Locate the cell with the specified text and output its (x, y) center coordinate. 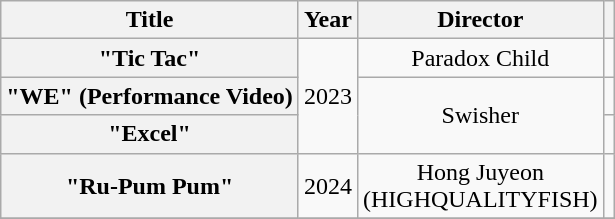
Paradox Child (480, 58)
2024 (328, 186)
"WE" (Performance Video) (150, 96)
Title (150, 20)
Year (328, 20)
"Excel" (150, 134)
2023 (328, 96)
Hong Juyeon(HIGHQUALITYFISH) (480, 186)
"Tic Tac" (150, 58)
"Ru-Pum Pum" (150, 186)
Swisher (480, 115)
Director (480, 20)
